Provide the [x, y] coordinate of the cell's center where the given text is located.  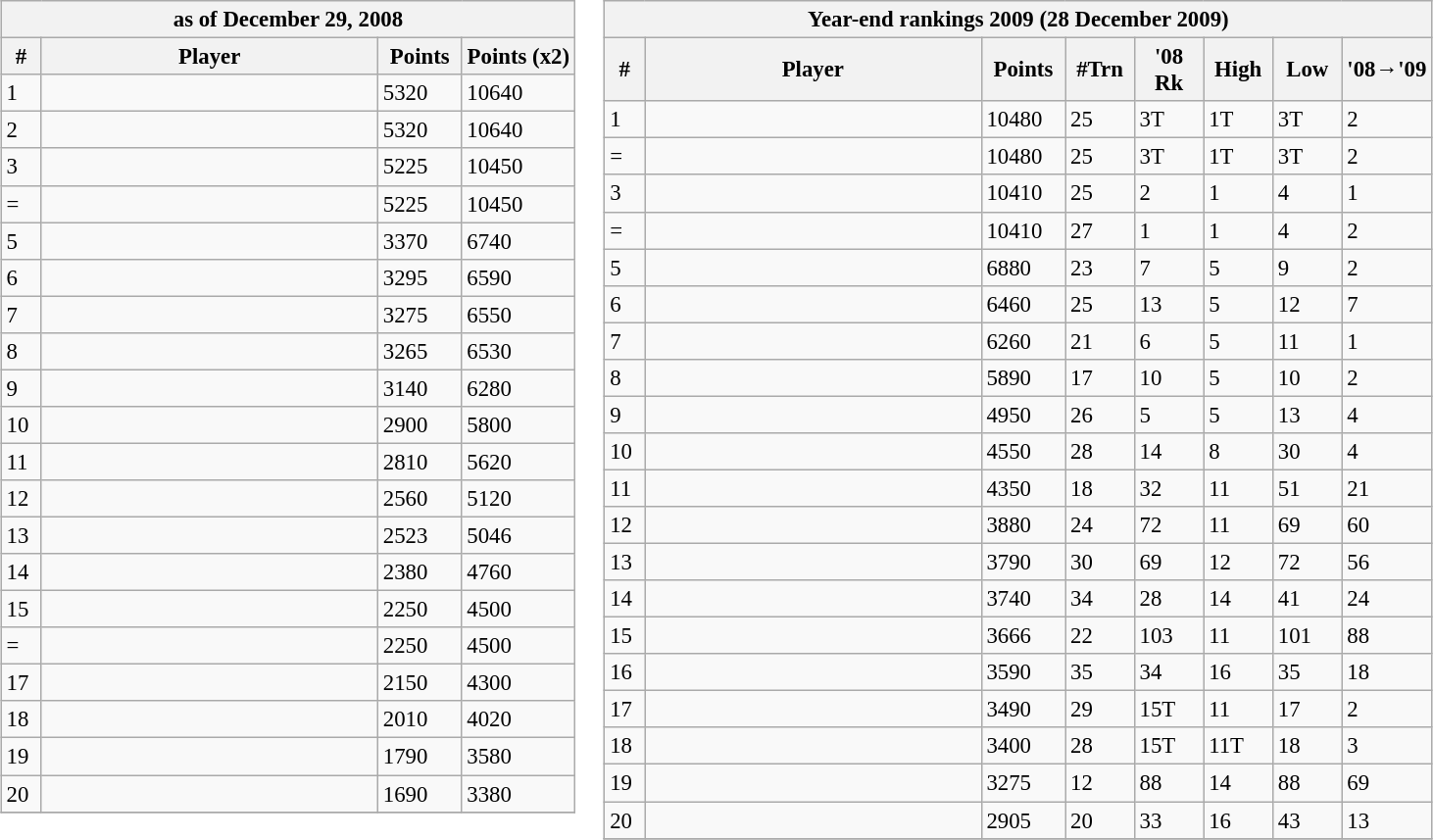
3380 [519, 793]
3265 [420, 351]
6280 [519, 388]
3580 [519, 757]
6550 [519, 315]
2010 [420, 719]
6880 [1023, 268]
5890 [1023, 377]
3490 [1023, 710]
5046 [519, 535]
43 [1308, 820]
2560 [420, 499]
22 [1100, 636]
101 [1308, 636]
'08→'09 [1387, 71]
29 [1100, 710]
Year-end rankings 2009 (28 December 2009) [1018, 20]
4300 [519, 683]
1790 [420, 757]
3295 [420, 277]
23 [1100, 268]
2905 [1023, 820]
27 [1100, 230]
41 [1308, 599]
4550 [1023, 452]
11T [1239, 746]
56 [1387, 562]
3590 [1023, 672]
4760 [519, 572]
3140 [420, 388]
6590 [519, 277]
6530 [519, 351]
6460 [1023, 304]
2150 [420, 683]
33 [1168, 820]
6260 [1023, 341]
5620 [519, 462]
5120 [519, 499]
3666 [1023, 636]
High [1239, 71]
2810 [420, 462]
3790 [1023, 562]
Points (x2) [519, 57]
1690 [420, 793]
4350 [1023, 488]
4950 [1023, 415]
2523 [420, 535]
26 [1100, 415]
3880 [1023, 525]
60 [1387, 525]
6740 [519, 241]
103 [1168, 636]
51 [1308, 488]
2900 [420, 425]
32 [1168, 488]
Low [1308, 71]
4020 [519, 719]
'08 Rk [1168, 71]
3370 [420, 241]
3740 [1023, 599]
2380 [420, 572]
#Trn [1100, 71]
as of December 29, 2008 [288, 20]
3400 [1023, 746]
5800 [519, 425]
